Identify which cell holds the provided text, then report its [x, y] central coordinate. 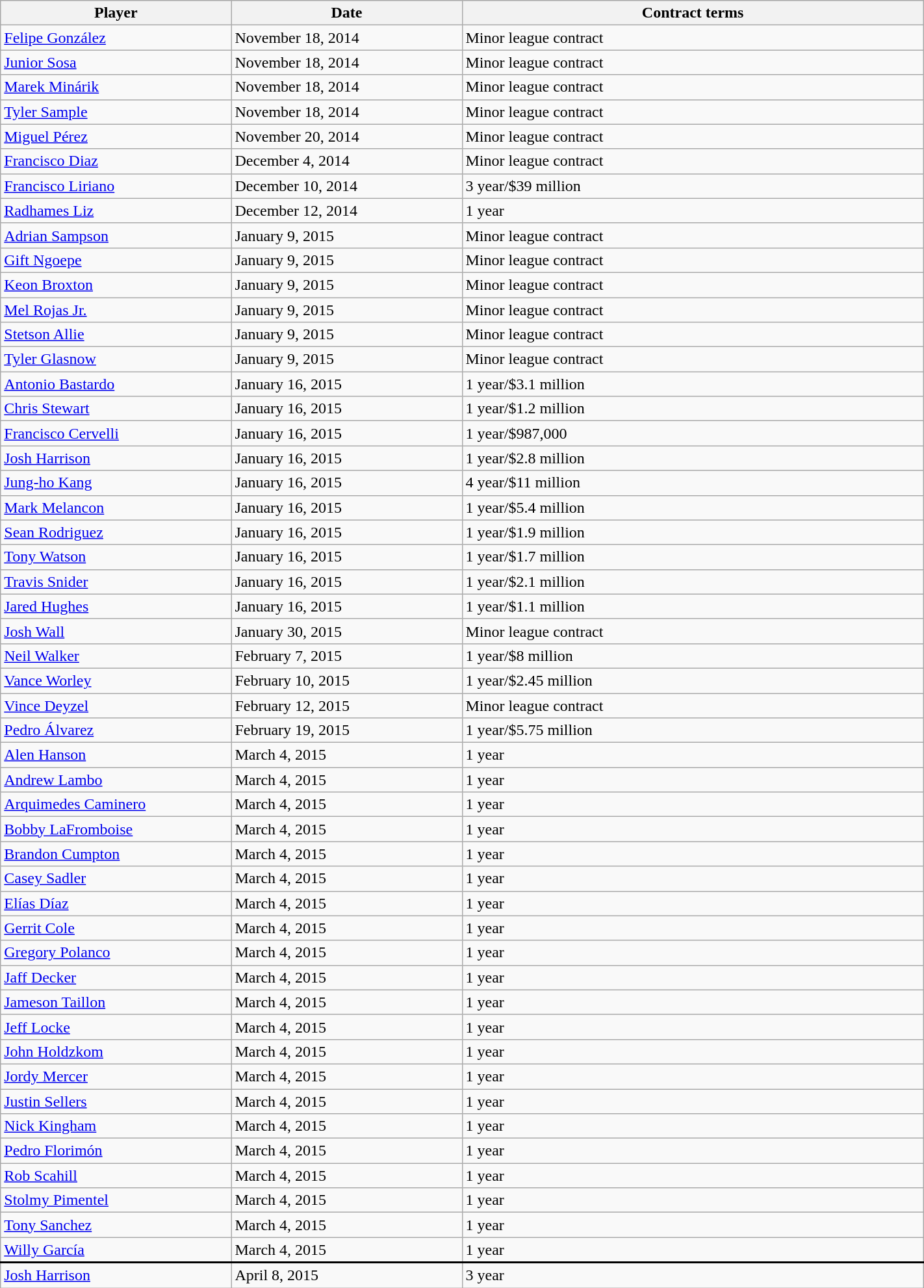
April 8, 2015 [347, 1275]
Andrew Lambo [116, 780]
Felipe González [116, 38]
February 10, 2015 [347, 680]
1 year/$1.1 million [693, 606]
December 12, 2014 [347, 211]
Pedro Florimón [116, 1151]
Radhames Liz [116, 211]
Jung-ho Kang [116, 483]
John Holdzkom [116, 1051]
Tony Sanchez [116, 1225]
Elías Díaz [116, 903]
Bobby LaFromboise [116, 829]
Keon Broxton [116, 285]
Antonio Bastardo [116, 384]
Willy García [116, 1250]
Jeff Locke [116, 1027]
Stolmy Pimentel [116, 1200]
Mark Melancon [116, 508]
December 10, 2014 [347, 186]
Jared Hughes [116, 606]
Casey Sadler [116, 879]
1 year/$2.1 million [693, 582]
Tyler Sample [116, 112]
1 year/$1.9 million [693, 532]
December 4, 2014 [347, 161]
1 year/$2.8 million [693, 458]
February 12, 2015 [347, 705]
November 20, 2014 [347, 136]
Brandon Cumpton [116, 854]
1 year/$1.2 million [693, 409]
Sean Rodriguez [116, 532]
Player [116, 13]
1 year/$3.1 million [693, 384]
1 year/$5.4 million [693, 508]
Neil Walker [116, 656]
1 year/$8 million [693, 656]
Jameson Taillon [116, 1002]
Gregory Polanco [116, 953]
Tony Watson [116, 557]
Justin Sellers [116, 1101]
1 year/$1.7 million [693, 557]
January 30, 2015 [347, 631]
Miguel Pérez [116, 136]
February 19, 2015 [347, 730]
Alen Hanson [116, 755]
Vince Deyzel [116, 705]
Marek Minárik [116, 87]
Contract terms [693, 13]
1 year/$2.45 million [693, 680]
Arquimedes Caminero [116, 805]
Travis Snider [116, 582]
Vance Worley [116, 680]
Josh Wall [116, 631]
Francisco Cervelli [116, 433]
Chris Stewart [116, 409]
3 year [693, 1275]
Rob Scahill [116, 1176]
Jordy Mercer [116, 1076]
Jaff Decker [116, 977]
Pedro Álvarez [116, 730]
Francisco Diaz [116, 161]
Stetson Allie [116, 335]
Date [347, 13]
February 7, 2015 [347, 656]
Adrian Sampson [116, 235]
3 year/$39 million [693, 186]
Gerrit Cole [116, 928]
1 year/$987,000 [693, 433]
Mel Rojas Jr. [116, 310]
4 year/$11 million [693, 483]
Francisco Liriano [116, 186]
Gift Ngoepe [116, 260]
Tyler Glasnow [116, 359]
1 year/$5.75 million [693, 730]
Junior Sosa [116, 62]
Nick Kingham [116, 1126]
